For the text-containing cell, return its midpoint in [X, Y] coordinate format. 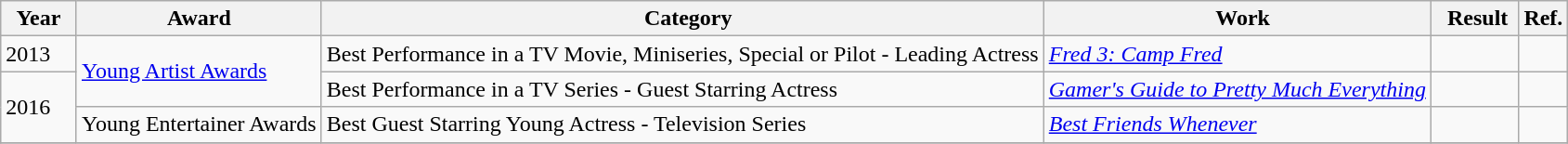
Fred 3: Camp Fred [1237, 54]
Gamer's Guide to Pretty Much Everything [1237, 89]
2016 [39, 107]
Best Friends Whenever [1237, 124]
Ref. [1543, 19]
Best Guest Starring Young Actress - Television Series [682, 124]
Year [39, 19]
2013 [39, 54]
Young Artist Awards [199, 72]
Work [1237, 19]
Young Entertainer Awards [199, 124]
Best Performance in a TV Movie, Miniseries, Special or Pilot - Leading Actress [682, 54]
Best Performance in a TV Series - Guest Starring Actress [682, 89]
Category [682, 19]
Award [199, 19]
Result [1474, 19]
